Return [x, y] of the center of cell containing provided text 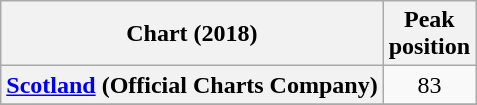
Peakposition [429, 34]
Chart (2018) [192, 34]
83 [429, 85]
Scotland (Official Charts Company) [192, 85]
